Identify which cell holds the provided text, then report its [X, Y] central coordinate. 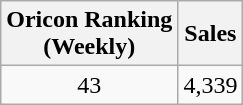
4,339 [210, 85]
Oricon Ranking(Weekly) [90, 34]
43 [90, 85]
Sales [210, 34]
